For the text-containing cell, return its midpoint in [X, Y] coordinate format. 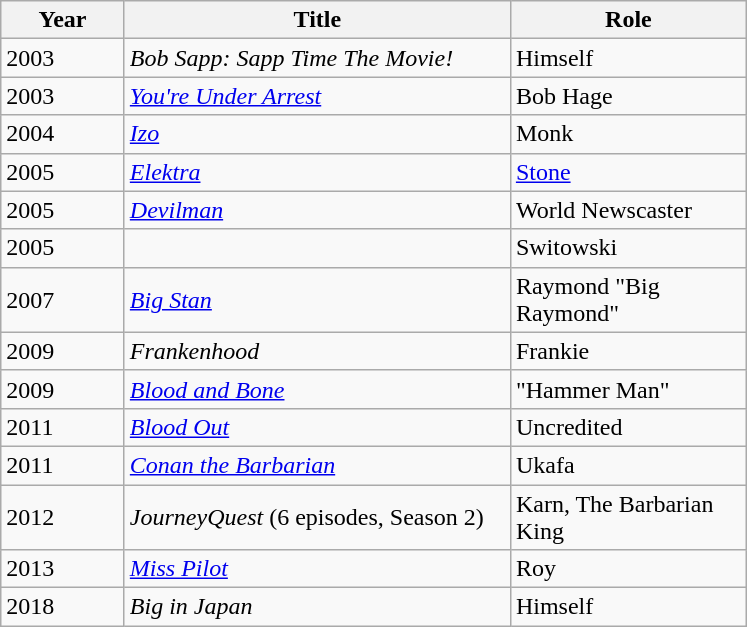
Switowski [628, 248]
Karn, The Barbarian King [628, 516]
Monk [628, 134]
Bob Hage [628, 96]
World Newscaster [628, 210]
Bob Sapp: Sapp Time The Movie! [317, 58]
Izo [317, 134]
2004 [63, 134]
Conan the Barbarian [317, 465]
Frankenhood [317, 351]
Big Stan [317, 300]
Elektra [317, 172]
2018 [63, 607]
Title [317, 20]
"Hammer Man" [628, 389]
Miss Pilot [317, 569]
Blood Out [317, 427]
Year [63, 20]
Raymond "Big Raymond" [628, 300]
2007 [63, 300]
Devilman [317, 210]
Ukafa [628, 465]
JourneyQuest (6 episodes, Season 2) [317, 516]
Frankie [628, 351]
Stone [628, 172]
Roy [628, 569]
You're Under Arrest [317, 96]
2013 [63, 569]
Big in Japan [317, 607]
Uncredited [628, 427]
Role [628, 20]
2012 [63, 516]
Blood and Bone [317, 389]
